Search for the cell housing the specified text and yield its (X, Y) center coordinate. 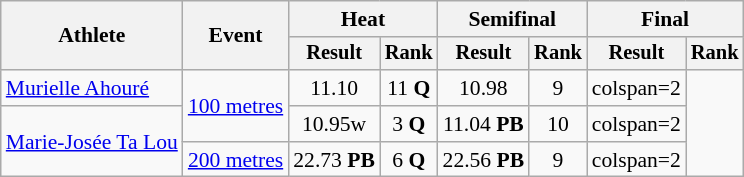
11.10 (334, 88)
100 metres (236, 106)
3 Q (409, 124)
Murielle Ahouré (92, 88)
9 (558, 88)
Athlete (92, 36)
Semifinal (512, 19)
10.98 (484, 88)
11 Q (409, 88)
Final (666, 19)
Event (236, 36)
10.95w (334, 124)
Marie-Josée Ta Lou (92, 142)
10 (558, 124)
11.04 PB (484, 124)
Heat (362, 19)
